Return [x, y] of the center of cell containing provided text 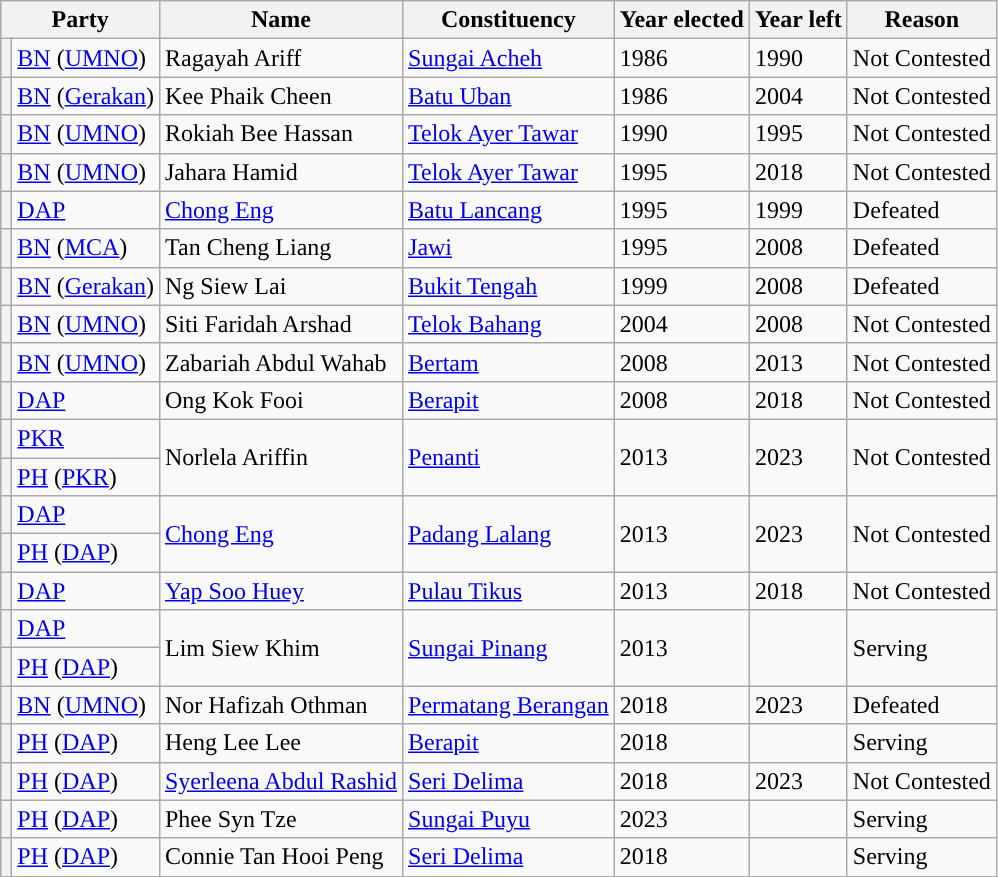
Party [80, 20]
Padang Lalang [509, 534]
Year left [798, 20]
Ragayah Ariff [280, 58]
Sungai Puyu [509, 819]
Tan Cheng Liang [280, 248]
Sungai Acheh [509, 58]
Sungai Pinang [509, 648]
Zabariah Abdul Wahab [280, 362]
Penanti [509, 457]
Constituency [509, 20]
Permatang Berangan [509, 705]
Reason [922, 20]
BN (MCA) [86, 248]
Rokiah Bee Hassan [280, 134]
Jawi [509, 248]
Bukit Tengah [509, 286]
PH (PKR) [86, 477]
Phee Syn Tze [280, 819]
Yap Soo Huey [280, 591]
Siti Faridah Arshad [280, 324]
Bertam [509, 362]
Heng Lee Lee [280, 743]
Connie Tan Hooi Peng [280, 857]
Ng Siew Lai [280, 286]
Nor Hafizah Othman [280, 705]
Batu Uban [509, 96]
Year elected [682, 20]
Pulau Tikus [509, 591]
Batu Lancang [509, 210]
Name [280, 20]
Syerleena Abdul Rashid [280, 781]
Telok Bahang [509, 324]
Kee Phaik Cheen [280, 96]
Lim Siew Khim [280, 648]
Ong Kok Fooi [280, 400]
Norlela Ariffin [280, 457]
Jahara Hamid [280, 172]
PKR [86, 438]
